Return [X, Y] of the center of cell containing provided text 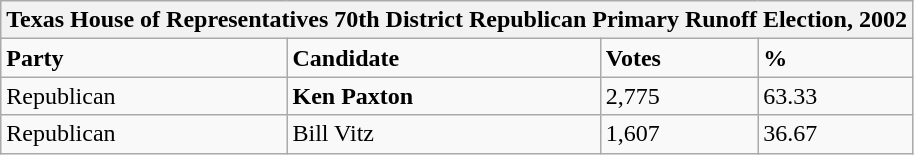
Ken Paxton [444, 96]
Texas House of Representatives 70th District Republican Primary Runoff Election, 2002 [457, 20]
Candidate [444, 58]
1,607 [678, 134]
Bill Vitz [444, 134]
Votes [678, 58]
36.67 [836, 134]
2,775 [678, 96]
63.33 [836, 96]
Party [144, 58]
% [836, 58]
